Capture the cell that displays the provided text and extract its [x, y] central coordinate. 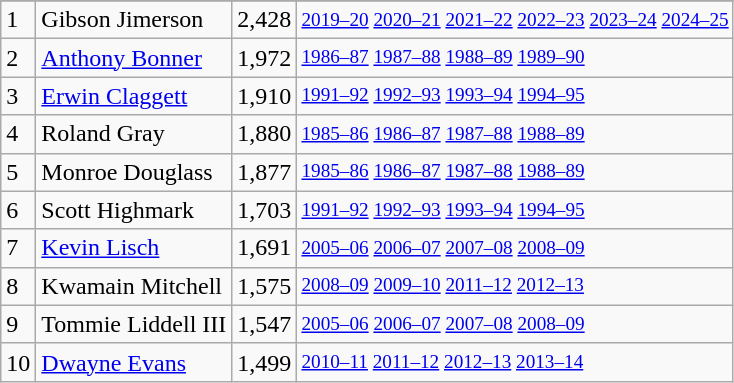
Roland Gray [134, 134]
Gibson Jimerson [134, 20]
5 [18, 172]
Monroe Douglass [134, 172]
1,499 [264, 362]
Tommie Liddell III [134, 324]
1,575 [264, 286]
1 [18, 20]
1,703 [264, 210]
1,880 [264, 134]
Dwayne Evans [134, 362]
1,547 [264, 324]
1,972 [264, 58]
2008–09 2009–10 2011–12 2012–13 [515, 286]
1,877 [264, 172]
Anthony Bonner [134, 58]
9 [18, 324]
10 [18, 362]
3 [18, 96]
8 [18, 286]
2019–20 2020–21 2021–22 2022–23 2023–24 2024–25 [515, 20]
4 [18, 134]
1986–87 1987–88 1988–89 1989–90 [515, 58]
7 [18, 248]
Erwin Claggett [134, 96]
6 [18, 210]
1,691 [264, 248]
Kwamain Mitchell [134, 286]
2,428 [264, 20]
1,910 [264, 96]
2 [18, 58]
2010–11 2011–12 2012–13 2013–14 [515, 362]
Kevin Lisch [134, 248]
Scott Highmark [134, 210]
